Return [x, y] of the center of cell containing provided text 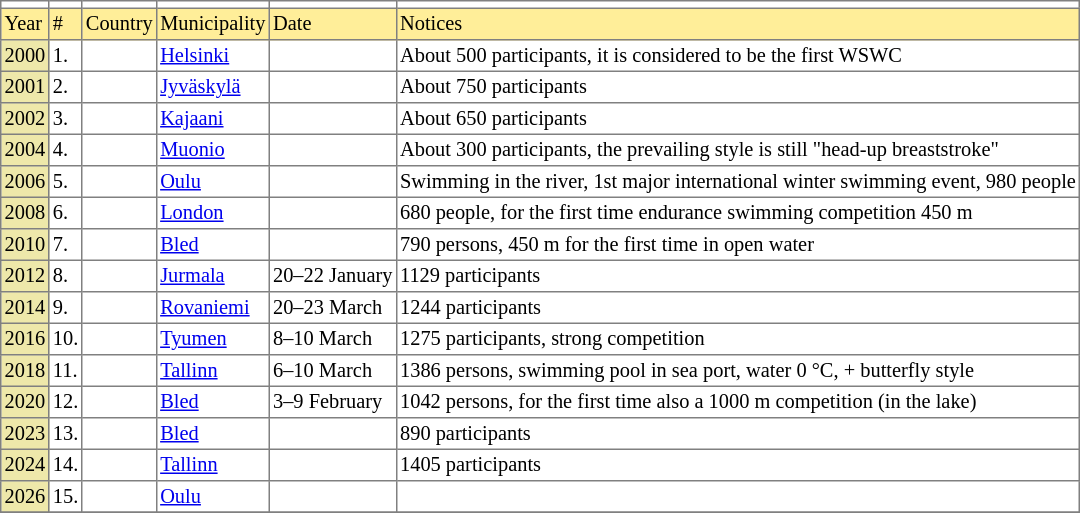
20–22 January [332, 276]
Helsinki [212, 56]
3. [66, 119]
Notices [738, 24]
2020 [25, 402]
2008 [25, 213]
London [212, 213]
790 persons, 450 m for the first time in open water [738, 245]
Jurmala [212, 276]
2016 [25, 339]
About 300 participants, the prevailing style is still "head-up breaststroke" [738, 150]
1244 participants [738, 308]
3–9 February [332, 402]
2023 [25, 434]
About 500 participants, it is considered to be the first WSWC [738, 56]
2026 [25, 497]
Tyumen [212, 339]
2000 [25, 56]
1405 participants [738, 465]
9. [66, 308]
Year [25, 24]
2010 [25, 245]
10. [66, 339]
Rovaniemi [212, 308]
1042 persons, for the first time also a 1000 m competition (in the lake) [738, 402]
12. [66, 402]
2001 [25, 87]
Country [119, 24]
1386 persons, swimming pool in sea port, water 0 °C, + butterfly style [738, 371]
2014 [25, 308]
7. [66, 245]
1. [66, 56]
About 650 participants [738, 119]
2006 [25, 182]
2024 [25, 465]
2002 [25, 119]
4. [66, 150]
2004 [25, 150]
Municipality [212, 24]
11. [66, 371]
2. [66, 87]
8–10 March [332, 339]
Jyväskylä [212, 87]
6. [66, 213]
Date [332, 24]
# [66, 24]
1275 participants, strong competition [738, 339]
2018 [25, 371]
5. [66, 182]
6–10 March [332, 371]
14. [66, 465]
8. [66, 276]
1129 participants [738, 276]
680 people, for the first time endurance swimming competition 450 m [738, 213]
Swimming in the river, 1st major international winter swimming event, 980 people [738, 182]
Muonio [212, 150]
15. [66, 497]
2012 [25, 276]
890 participants [738, 434]
About 750 participants [738, 87]
13. [66, 434]
20–23 March [332, 308]
Kajaani [212, 119]
